Extract the (x, y) coordinate from the center of the cell holding the provided text.  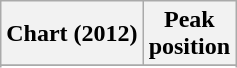
Peakposition (189, 34)
Chart (2012) (72, 34)
